For the text-containing cell, return its midpoint in [X, Y] coordinate format. 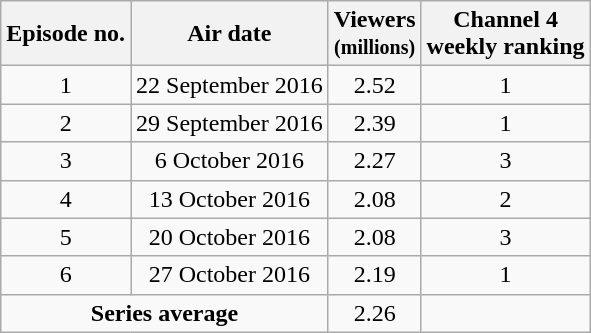
6 October 2016 [230, 161]
Viewers(millions) [374, 34]
Episode no. [66, 34]
2.26 [374, 313]
22 September 2016 [230, 85]
Series average [164, 313]
Air date [230, 34]
2.52 [374, 85]
6 [66, 275]
20 October 2016 [230, 237]
2.27 [374, 161]
2.19 [374, 275]
2.39 [374, 123]
13 October 2016 [230, 199]
4 [66, 199]
29 September 2016 [230, 123]
Channel 4weekly ranking [506, 34]
5 [66, 237]
27 October 2016 [230, 275]
